Detect which cell encompasses the target text, then output its [X, Y] center coordinate. 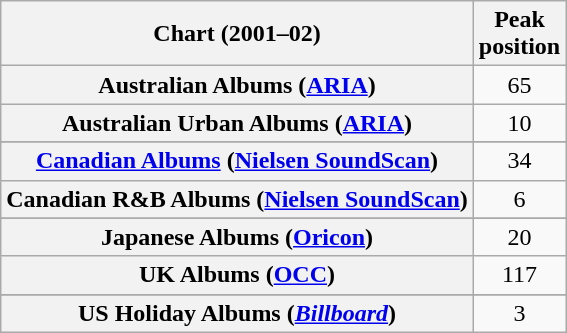
Australian Albums (ARIA) [238, 85]
Japanese Albums (Oricon) [238, 237]
Chart (2001–02) [238, 34]
20 [519, 237]
Canadian Albums (Nielsen SoundScan) [238, 161]
65 [519, 85]
6 [519, 199]
Australian Urban Albums (ARIA) [238, 123]
3 [519, 313]
34 [519, 161]
UK Albums (OCC) [238, 275]
117 [519, 275]
Canadian R&B Albums (Nielsen SoundScan) [238, 199]
Peakposition [519, 34]
10 [519, 123]
US Holiday Albums (Billboard) [238, 313]
